Determine the (x, y) coordinate at the center of the cell enclosing the given text.  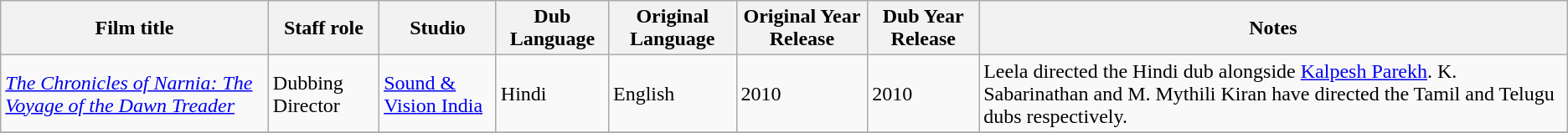
Dub Year Release (923, 28)
Notes (1273, 28)
Staff role (323, 28)
Sound & Vision India (438, 94)
Original Language (672, 28)
Original Year Release (802, 28)
Film title (135, 28)
Leela directed the Hindi dub alongside Kalpesh Parekh. K. Sabarinathan and M. Mythili Kiran have directed the Tamil and Telugu dubs respectively. (1273, 94)
Dubbing Director (323, 94)
Hindi (552, 94)
Dub Language (552, 28)
English (672, 94)
Studio (438, 28)
The Chronicles of Narnia: The Voyage of the Dawn Treader (135, 94)
